Scan for the cell matching the given text and deliver its [X, Y] coordinate at center. 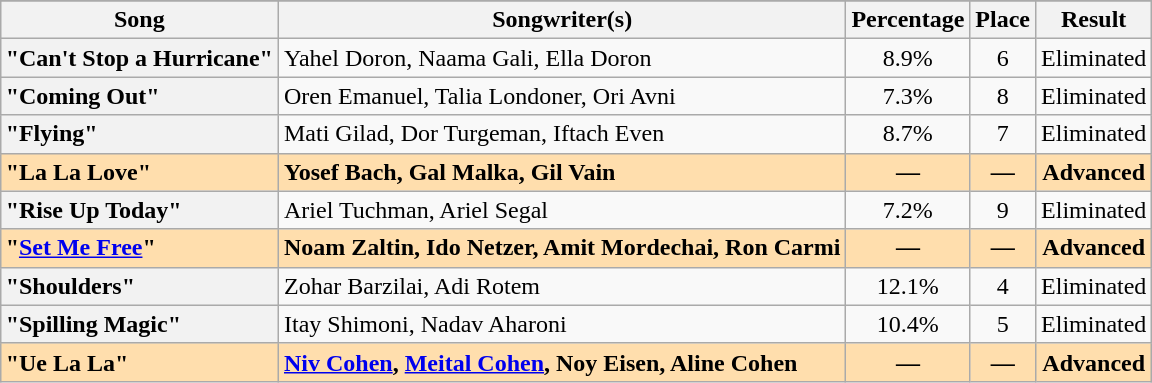
"Coming Out" [139, 96]
"Spilling Magic" [139, 324]
Ariel Tuchman, Ariel Segal [562, 210]
9 [1003, 210]
"Set Me Free" [139, 248]
12.1% [908, 286]
7.2% [908, 210]
"Shoulders" [139, 286]
8 [1003, 96]
8.7% [908, 134]
"Ue La La" [139, 362]
6 [1003, 58]
Itay Shimoni, Nadav Aharoni [562, 324]
Result [1094, 20]
Songwriter(s) [562, 20]
10.4% [908, 324]
Percentage [908, 20]
"Rise Up Today" [139, 210]
5 [1003, 324]
Oren Emanuel, Talia Londoner, Ori Avni [562, 96]
Mati Gilad, Dor Turgeman, Iftach Even [562, 134]
"Flying" [139, 134]
Song [139, 20]
8.9% [908, 58]
4 [1003, 286]
"La La Love" [139, 172]
Niv Cohen, Meital Cohen, Noy Eisen, Aline Cohen [562, 362]
"Can't Stop a Hurricane" [139, 58]
Place [1003, 20]
7 [1003, 134]
Zohar Barzilai, Adi Rotem [562, 286]
7.3% [908, 96]
Noam Zaltin, Ido Netzer, Amit Mordechai, Ron Carmi [562, 248]
Yosef Bach, Gal Malka, Gil Vain [562, 172]
Yahel Doron, Naama Gali, Ella Doron [562, 58]
